Determine the [x, y] coordinate at the center of the cell enclosing the given text.  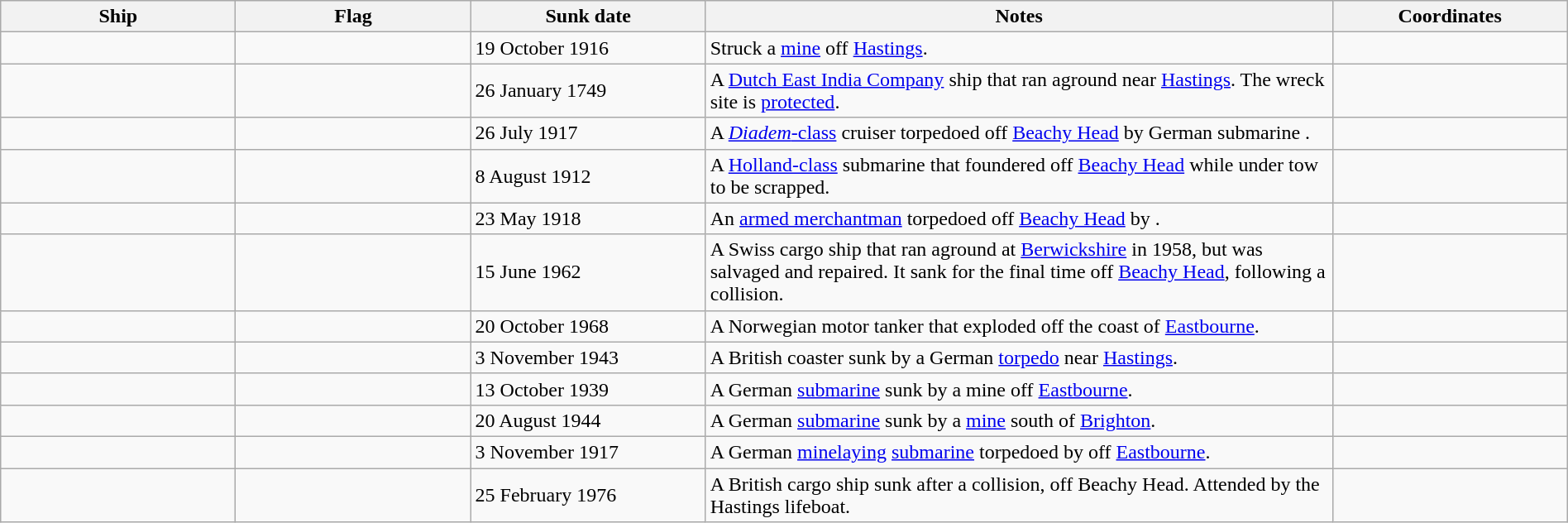
Sunk date [588, 17]
A British cargo ship sunk after a collision, off Beachy Head. Attended by the Hastings lifeboat. [1019, 495]
25 February 1976 [588, 495]
A German submarine sunk by a mine off Eastbourne. [1019, 389]
A Norwegian motor tanker that exploded off the coast of Eastbourne. [1019, 326]
23 May 1918 [588, 218]
Ship [118, 17]
Notes [1019, 17]
20 October 1968 [588, 326]
13 October 1939 [588, 389]
8 August 1912 [588, 175]
26 January 1749 [588, 91]
A British coaster sunk by a German torpedo near Hastings. [1019, 357]
26 July 1917 [588, 133]
3 November 1917 [588, 452]
Coordinates [1450, 17]
A Holland-class submarine that foundered off Beachy Head while under tow to be scrapped. [1019, 175]
A Diadem-class cruiser torpedoed off Beachy Head by German submarine . [1019, 133]
A German minelaying submarine torpedoed by off Eastbourne. [1019, 452]
19 October 1916 [588, 48]
3 November 1943 [588, 357]
A Dutch East India Company ship that ran aground near Hastings. The wreck site is protected. [1019, 91]
A German submarine sunk by a mine south of Brighton. [1019, 420]
An armed merchantman torpedoed off Beachy Head by . [1019, 218]
20 August 1944 [588, 420]
15 June 1962 [588, 272]
Struck a mine off Hastings. [1019, 48]
Flag [353, 17]
